Extract the [X, Y] coordinate from the center of the cell holding the provided text.  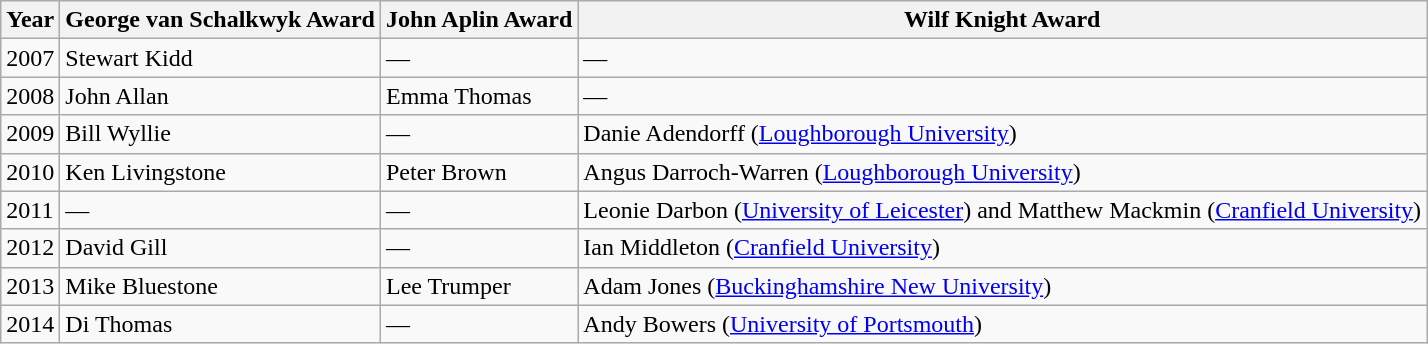
George van Schalkwyk Award [220, 20]
2009 [30, 134]
2010 [30, 172]
Ken Livingstone [220, 172]
John Aplin Award [478, 20]
2008 [30, 96]
Wilf Knight Award [1002, 20]
Leonie Darbon (University of Leicester) and Matthew Mackmin (Cranfield University) [1002, 210]
Peter Brown [478, 172]
Adam Jones (Buckinghamshire New University) [1002, 286]
2011 [30, 210]
Year [30, 20]
2012 [30, 248]
2014 [30, 324]
Angus Darroch-Warren (Loughborough University) [1002, 172]
2007 [30, 58]
Stewart Kidd [220, 58]
2013 [30, 286]
Di Thomas [220, 324]
Mike Bluestone [220, 286]
John Allan [220, 96]
Lee Trumper [478, 286]
Bill Wyllie [220, 134]
Ian Middleton (Cranfield University) [1002, 248]
Andy Bowers (University of Portsmouth) [1002, 324]
Emma Thomas [478, 96]
Danie Adendorff (Loughborough University) [1002, 134]
David Gill [220, 248]
